Locate the cell with the specified text and output its [X, Y] center coordinate. 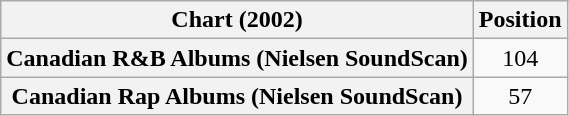
Canadian R&B Albums (Nielsen SoundScan) [238, 58]
Canadian Rap Albums (Nielsen SoundScan) [238, 96]
Position [520, 20]
104 [520, 58]
57 [520, 96]
Chart (2002) [238, 20]
